Search for the cell housing the specified text and yield its (x, y) center coordinate. 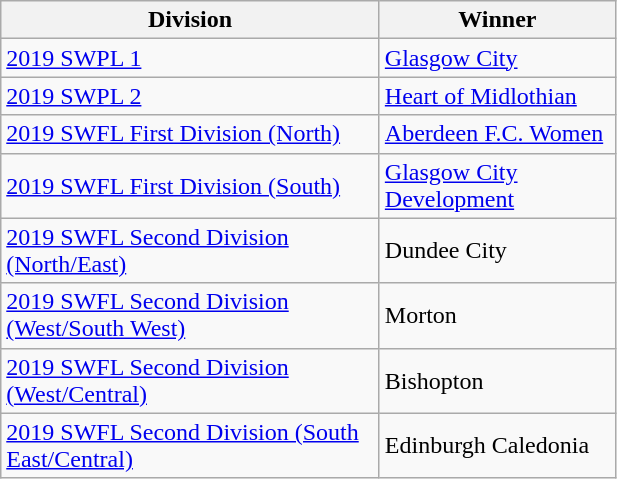
2019 SWFL Second Division (West/Central) (190, 380)
Edinburgh Caledonia (497, 446)
2019 SWPL 1 (190, 58)
2019 SWFL Second Division (West/South West) (190, 316)
Glasgow City (497, 58)
Morton (497, 316)
Aberdeen F.C. Women (497, 134)
2019 SWFL First Division (South) (190, 186)
Glasgow City Development (497, 186)
2019 SWFL First Division (North) (190, 134)
2019 SWPL 2 (190, 96)
Winner (497, 20)
Division (190, 20)
Bishopton (497, 380)
2019 SWFL Second Division (South East/Central) (190, 446)
2019 SWFL Second Division (North/East) (190, 250)
Heart of Midlothian (497, 96)
Dundee City (497, 250)
